Capture the cell that displays the provided text and extract its [x, y] central coordinate. 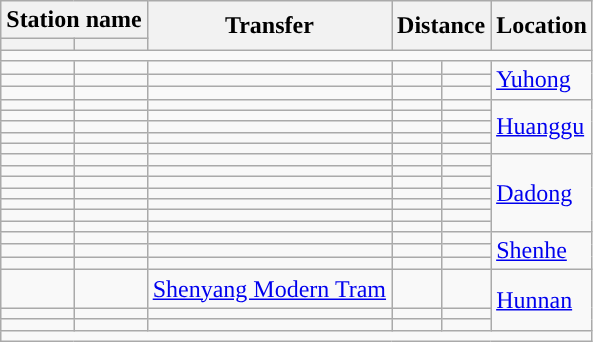
Shenyang Modern Tram [269, 289]
Location [542, 26]
Shenhe [542, 251]
Station name [74, 20]
Distance [442, 26]
Transfer [269, 26]
Dadong [542, 192]
Hunnan [542, 300]
Huanggu [542, 126]
Yuhong [542, 80]
